From the cell containing the given text, extract its center point as (X, Y) coordinate. 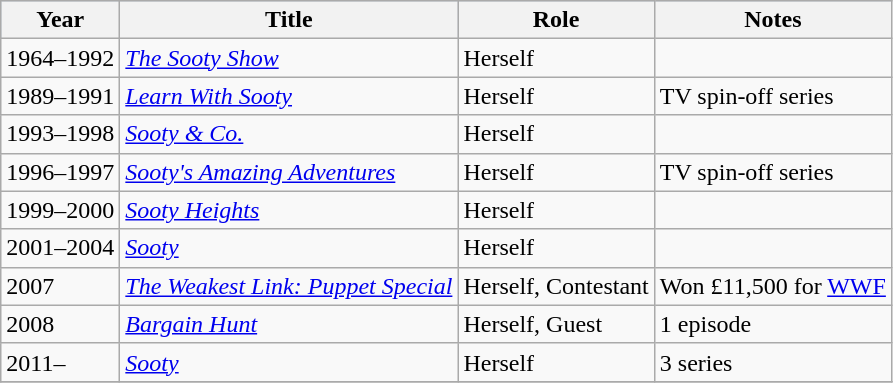
2008 (60, 324)
Herself, Contestant (556, 286)
1993–1998 (60, 134)
Learn With Sooty (289, 96)
Bargain Hunt (289, 324)
3 series (772, 362)
1989–1991 (60, 96)
Year (60, 20)
Sooty's Amazing Adventures (289, 172)
1 episode (772, 324)
2001–2004 (60, 248)
Title (289, 20)
2011– (60, 362)
Role (556, 20)
Sooty & Co. (289, 134)
Won £11,500 for WWF (772, 286)
1964–1992 (60, 58)
1999–2000 (60, 210)
2007 (60, 286)
Notes (772, 20)
Herself, Guest (556, 324)
1996–1997 (60, 172)
The Weakest Link: Puppet Special (289, 286)
Sooty Heights (289, 210)
The Sooty Show (289, 58)
